Determine the [X, Y] coordinate at the center of the cell enclosing the given text.  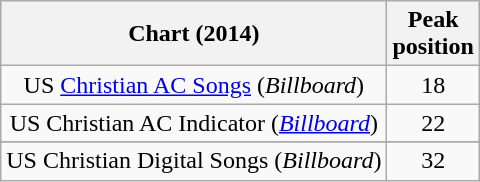
Chart (2014) [194, 34]
Peakposition [433, 34]
US Christian AC Indicator (Billboard) [194, 123]
US Christian Digital Songs (Billboard) [194, 161]
US Christian AC Songs (Billboard) [194, 85]
22 [433, 123]
18 [433, 85]
32 [433, 161]
